Locate the cell with the specified text and output its [X, Y] center coordinate. 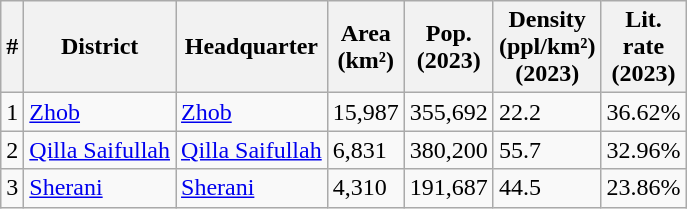
Headquarter [252, 47]
Density(ppl/km²)(2023) [547, 47]
3 [12, 188]
# [12, 47]
2 [12, 150]
4,310 [366, 188]
22.2 [547, 112]
55.7 [547, 150]
23.86% [644, 188]
32.96% [644, 150]
15,987 [366, 112]
1 [12, 112]
Area(km²) [366, 47]
355,692 [448, 112]
36.62% [644, 112]
6,831 [366, 150]
44.5 [547, 188]
191,687 [448, 188]
Lit.rate(2023) [644, 47]
Pop.(2023) [448, 47]
District [100, 47]
380,200 [448, 150]
